Extract the (X, Y) coordinate from the center of the cell holding the provided text.  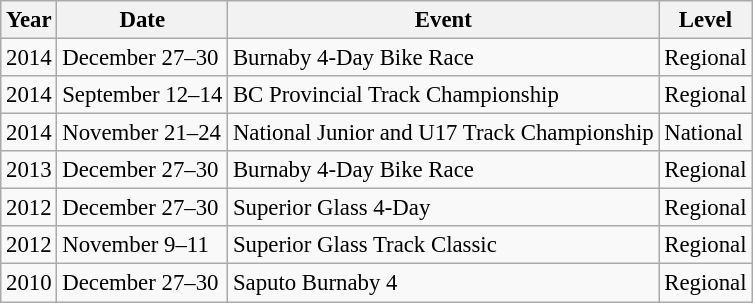
November 9–11 (142, 245)
Superior Glass Track Classic (444, 245)
Date (142, 20)
Level (706, 20)
2013 (29, 170)
2010 (29, 283)
Year (29, 20)
BC Provincial Track Championship (444, 95)
Superior Glass 4-Day (444, 208)
September 12–14 (142, 95)
Saputo Burnaby 4 (444, 283)
National (706, 133)
November 21–24 (142, 133)
National Junior and U17 Track Championship (444, 133)
Event (444, 20)
